Extract the [X, Y] coordinate from the center of the cell holding the provided text.  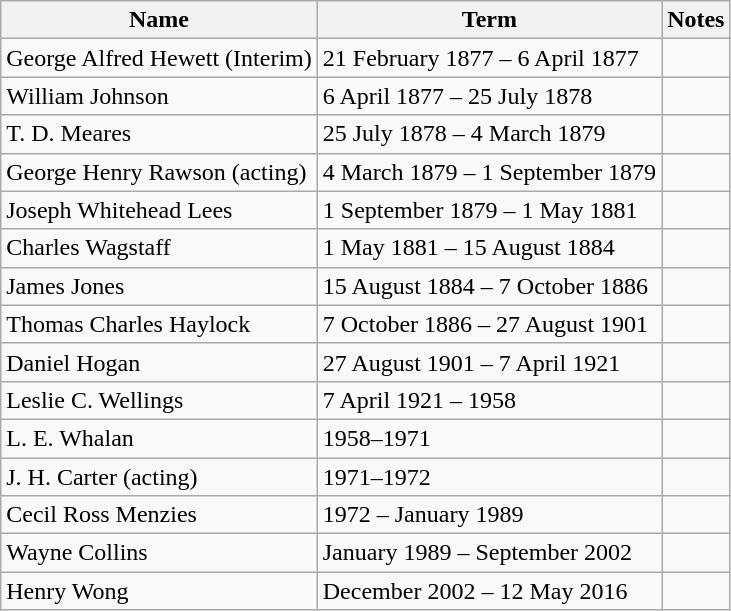
Daniel Hogan [159, 362]
1 September 1879 – 1 May 1881 [489, 210]
L. E. Whalan [159, 438]
1958–1971 [489, 438]
James Jones [159, 286]
Term [489, 20]
December 2002 – 12 May 2016 [489, 591]
Joseph Whitehead Lees [159, 210]
George Alfred Hewett (Interim) [159, 58]
T. D. Meares [159, 134]
Charles Wagstaff [159, 248]
Wayne Collins [159, 553]
1971–1972 [489, 477]
6 April 1877 – 25 July 1878 [489, 96]
Cecil Ross Menzies [159, 515]
25 July 1878 – 4 March 1879 [489, 134]
1972 – January 1989 [489, 515]
21 February 1877 – 6 April 1877 [489, 58]
Name [159, 20]
27 August 1901 – 7 April 1921 [489, 362]
7 April 1921 – 1958 [489, 400]
Thomas Charles Haylock [159, 324]
George Henry Rawson (acting) [159, 172]
15 August 1884 – 7 October 1886 [489, 286]
January 1989 – September 2002 [489, 553]
7 October 1886 – 27 August 1901 [489, 324]
Leslie C. Wellings [159, 400]
Notes [696, 20]
William Johnson [159, 96]
4 March 1879 – 1 September 1879 [489, 172]
J. H. Carter (acting) [159, 477]
Henry Wong [159, 591]
1 May 1881 – 15 August 1884 [489, 248]
